Extract the [X, Y] coordinate from the center of the cell holding the provided text.  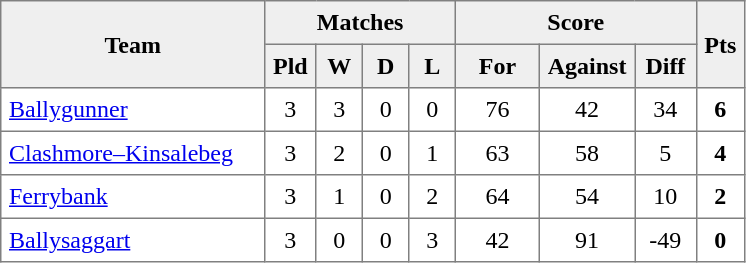
Clashmore–Kinsalebeg [133, 153]
Pld [290, 66]
76 [497, 110]
63 [497, 153]
58 [586, 153]
For [497, 66]
-49 [666, 240]
54 [586, 197]
Team [133, 44]
L [432, 66]
Ferrybank [133, 197]
91 [586, 240]
6 [720, 110]
5 [666, 153]
10 [666, 197]
Diff [666, 66]
W [339, 66]
Matches [360, 23]
Against [586, 66]
64 [497, 197]
D [385, 66]
34 [666, 110]
Ballysaggart [133, 240]
Pts [720, 44]
Score [576, 23]
4 [720, 153]
Ballygunner [133, 110]
